From the cell containing the given text, extract its center point as (X, Y) coordinate. 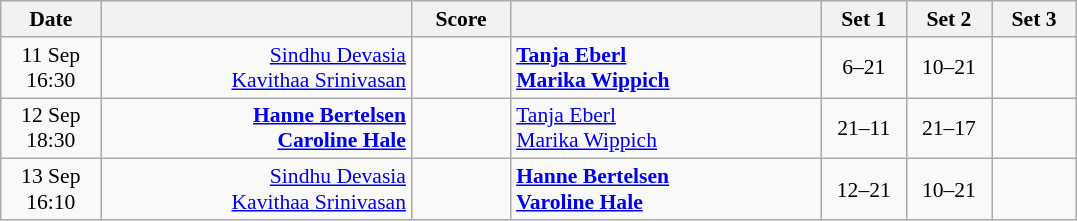
6–21 (864, 68)
12 Sep18:30 (51, 128)
13 Sep16:10 (51, 190)
Date (51, 19)
Score (461, 19)
12–21 (864, 190)
21–17 (948, 128)
Set 2 (948, 19)
Hanne Bertelsen Varoline Hale (666, 190)
21–11 (864, 128)
Set 3 (1034, 19)
11 Sep16:30 (51, 68)
Set 1 (864, 19)
Hanne Bertelsen Caroline Hale (256, 128)
